Return (x, y) of the center of cell containing provided text 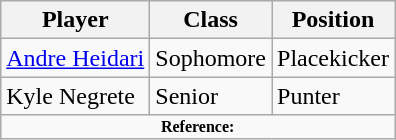
Sophomore (211, 58)
Player (76, 20)
Placekicker (334, 58)
Position (334, 20)
Reference: (198, 127)
Kyle Negrete (76, 96)
Class (211, 20)
Andre Heidari (76, 58)
Punter (334, 96)
Senior (211, 96)
